Scan for the cell matching the given text and deliver its (x, y) coordinate at center. 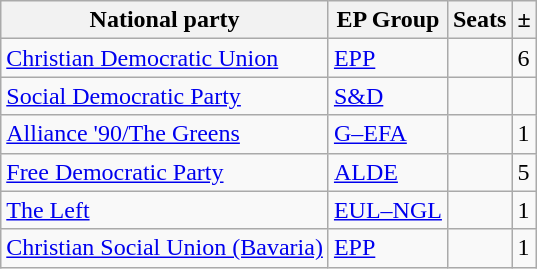
Christian Social Union (Bavaria) (165, 248)
Christian Democratic Union (165, 58)
ALDE (388, 172)
5 (524, 172)
± (524, 20)
The Left (165, 210)
EUL–NGL (388, 210)
National party (165, 20)
Seats (479, 20)
6 (524, 58)
S&D (388, 96)
Free Democratic Party (165, 172)
Social Democratic Party (165, 96)
Alliance '90/The Greens (165, 134)
G–EFA (388, 134)
EP Group (388, 20)
